Output the [x, y] coordinate of the center of the cell containing the given text.  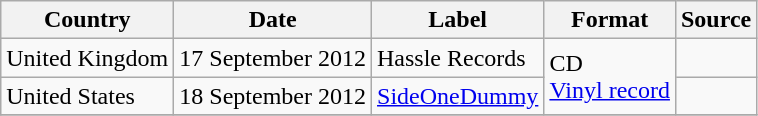
Country [88, 20]
United States [88, 96]
United Kingdom [88, 58]
Date [273, 20]
Source [716, 20]
Format [610, 20]
17 September 2012 [273, 58]
18 September 2012 [273, 96]
SideOneDummy [458, 96]
CDVinyl record [610, 77]
Hassle Records [458, 58]
Label [458, 20]
